Detect which cell encompasses the target text, then output its (X, Y) center coordinate. 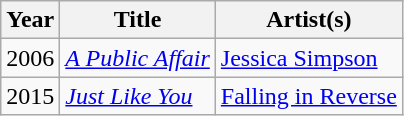
Year (30, 20)
2015 (30, 96)
2006 (30, 58)
Artist(s) (308, 20)
A Public Affair (138, 58)
Jessica Simpson (308, 58)
Title (138, 20)
Just Like You (138, 96)
Falling in Reverse (308, 96)
